Locate the cell with the specified text and output its [X, Y] center coordinate. 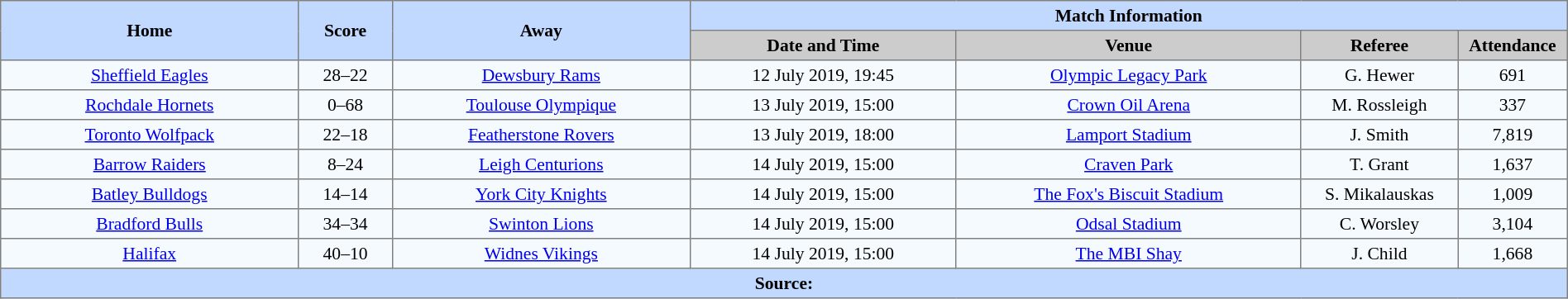
C. Worsley [1379, 224]
Home [150, 31]
Craven Park [1128, 164]
Dewsbury Rams [541, 75]
Date and Time [823, 45]
337 [1513, 105]
J. Smith [1379, 135]
Olympic Legacy Park [1128, 75]
Toulouse Olympique [541, 105]
Rochdale Hornets [150, 105]
Halifax [150, 254]
34–34 [346, 224]
1,668 [1513, 254]
Swinton Lions [541, 224]
0–68 [346, 105]
Crown Oil Arena [1128, 105]
Featherstone Rovers [541, 135]
12 July 2019, 19:45 [823, 75]
Lamport Stadium [1128, 135]
Leigh Centurions [541, 164]
M. Rossleigh [1379, 105]
T. Grant [1379, 164]
S. Mikalauskas [1379, 194]
7,819 [1513, 135]
Toronto Wolfpack [150, 135]
The MBI Shay [1128, 254]
Attendance [1513, 45]
Widnes Vikings [541, 254]
Match Information [1128, 16]
Sheffield Eagles [150, 75]
Away [541, 31]
Barrow Raiders [150, 164]
3,104 [1513, 224]
691 [1513, 75]
28–22 [346, 75]
Source: [784, 283]
Score [346, 31]
8–24 [346, 164]
J. Child [1379, 254]
York City Knights [541, 194]
1,009 [1513, 194]
22–18 [346, 135]
Venue [1128, 45]
13 July 2019, 18:00 [823, 135]
Bradford Bulls [150, 224]
The Fox's Biscuit Stadium [1128, 194]
Referee [1379, 45]
G. Hewer [1379, 75]
40–10 [346, 254]
13 July 2019, 15:00 [823, 105]
Batley Bulldogs [150, 194]
14–14 [346, 194]
1,637 [1513, 164]
Odsal Stadium [1128, 224]
